Find where the given text appears and provide that cell's center as [X, Y] coordinate. 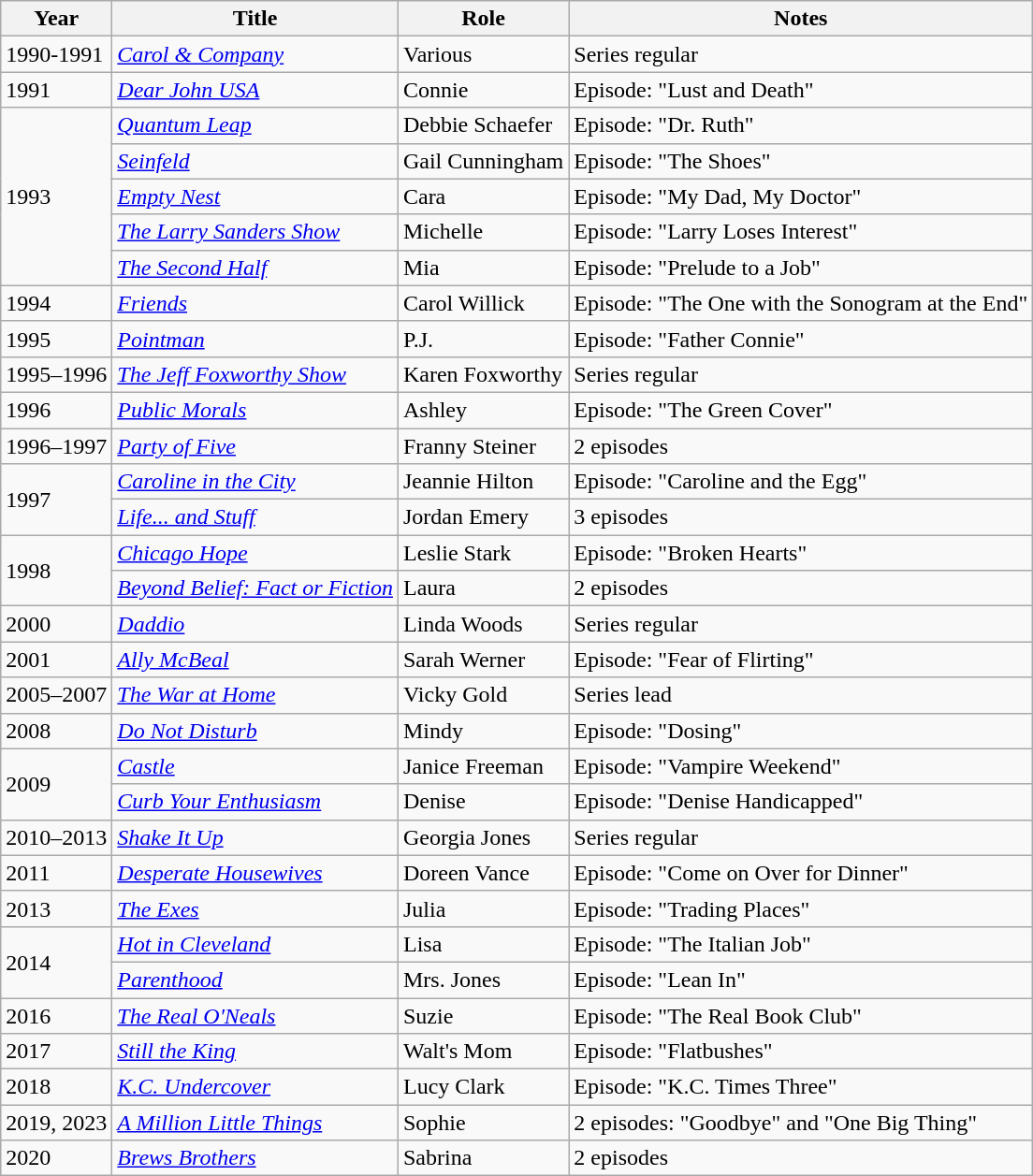
Parenthood [255, 980]
2017 [56, 1052]
Daddio [255, 624]
1995 [56, 339]
Linda Woods [483, 624]
Desperate Housewives [255, 873]
Episode: "Fear of Flirting" [801, 660]
2013 [56, 908]
Episode: "K.C. Times Three" [801, 1087]
Episode: "The Green Cover" [801, 410]
Dear John USA [255, 90]
Episode: "Come on Over for Dinner" [801, 873]
P.J. [483, 339]
Mia [483, 268]
Hot in Cleveland [255, 944]
Episode: "Dr. Ruth" [801, 125]
2020 [56, 1158]
2016 [56, 1015]
Episode: "My Dad, My Doctor" [801, 196]
Castle [255, 766]
2019, 2023 [56, 1123]
Series lead [801, 695]
Pointman [255, 339]
1996–1997 [56, 446]
2 episodes: "Goodbye" and "One Big Thing" [801, 1123]
2010–2013 [56, 837]
Doreen Vance [483, 873]
Episode: "The One with the Sonogram at the End" [801, 303]
The War at Home [255, 695]
Caroline in the City [255, 482]
1998 [56, 571]
The Exes [255, 908]
Shake It Up [255, 837]
2014 [56, 962]
Janice Freeman [483, 766]
Karen Foxworthy [483, 374]
Friends [255, 303]
Leslie Stark [483, 553]
Sarah Werner [483, 660]
Notes [801, 19]
Sophie [483, 1123]
2001 [56, 660]
Seinfeld [255, 161]
2011 [56, 873]
Episode: "The Shoes" [801, 161]
The Larry Sanders Show [255, 232]
Franny Steiner [483, 446]
Laura [483, 588]
Episode: "Caroline and the Egg" [801, 482]
Connie [483, 90]
3 episodes [801, 517]
Brews Brothers [255, 1158]
Episode: "Broken Hearts" [801, 553]
Episode: "Father Connie" [801, 339]
Chicago Hope [255, 553]
Jeannie Hilton [483, 482]
1991 [56, 90]
Episode: "Lust and Death" [801, 90]
1994 [56, 303]
Denise [483, 802]
Ashley [483, 410]
Episode: "The Real Book Club" [801, 1015]
Year [56, 19]
Jordan Emery [483, 517]
2018 [56, 1087]
Ally McBeal [255, 660]
Gail Cunningham [483, 161]
Episode: "Vampire Weekend" [801, 766]
Life... and Stuff [255, 517]
K.C. Undercover [255, 1087]
Mrs. Jones [483, 980]
The Jeff Foxworthy Show [255, 374]
1997 [56, 500]
2009 [56, 784]
2000 [56, 624]
Debbie Schaefer [483, 125]
Empty Nest [255, 196]
A Million Little Things [255, 1123]
Various [483, 54]
Quantum Leap [255, 125]
Episode: "Flatbushes" [801, 1052]
Episode: "The Italian Job" [801, 944]
Episode: "Trading Places" [801, 908]
Still the King [255, 1052]
Carol & Company [255, 54]
Mindy [483, 731]
Michelle [483, 232]
Lucy Clark [483, 1087]
Julia [483, 908]
1990-1991 [56, 54]
Episode: "Larry Loses Interest" [801, 232]
Episode: "Dosing" [801, 731]
Role [483, 19]
Do Not Disturb [255, 731]
2005–2007 [56, 695]
The Real O'Neals [255, 1015]
Vicky Gold [483, 695]
1996 [56, 410]
1993 [56, 196]
Episode: "Denise Handicapped" [801, 802]
Curb Your Enthusiasm [255, 802]
1995–1996 [56, 374]
Cara [483, 196]
Episode: "Lean In" [801, 980]
Georgia Jones [483, 837]
Title [255, 19]
Party of Five [255, 446]
Episode: "Prelude to a Job" [801, 268]
Sabrina [483, 1158]
Suzie [483, 1015]
Public Morals [255, 410]
The Second Half [255, 268]
2008 [56, 731]
Carol Willick [483, 303]
Walt's Mom [483, 1052]
Lisa [483, 944]
Beyond Belief: Fact or Fiction [255, 588]
